Locate the cell with the specified text and output its [x, y] center coordinate. 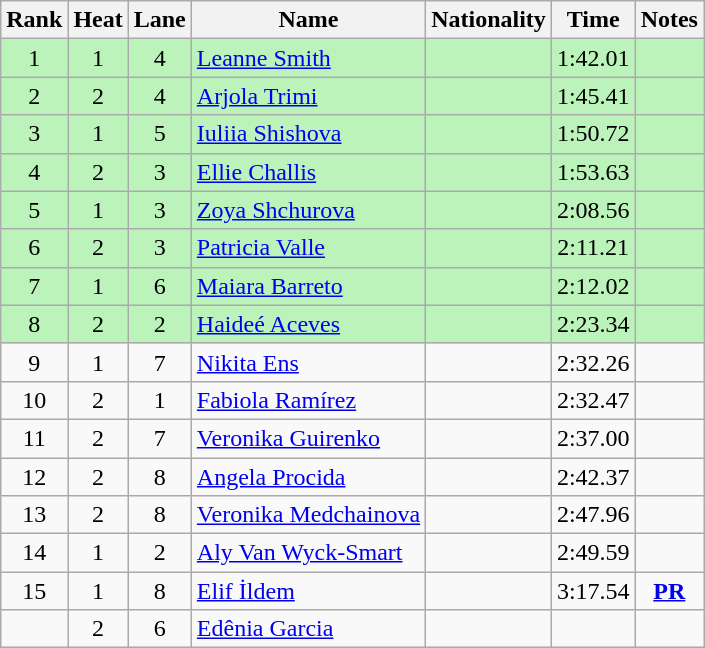
Edênia Garcia [308, 629]
2:42.37 [593, 477]
Time [593, 20]
Maiara Barreto [308, 286]
2:11.21 [593, 248]
Rank [34, 20]
Nikita Ens [308, 362]
2:49.59 [593, 553]
Veronika Guirenko [308, 438]
15 [34, 591]
Angela Procida [308, 477]
1:42.01 [593, 58]
Leanne Smith [308, 58]
Elif İldem [308, 591]
Fabiola Ramírez [308, 400]
12 [34, 477]
1:45.41 [593, 96]
PR [669, 591]
10 [34, 400]
Name [308, 20]
Veronika Medchainova [308, 515]
Haideé Aceves [308, 324]
Ellie Challis [308, 172]
Heat [98, 20]
2:32.47 [593, 400]
Aly Van Wyck-Smart [308, 553]
2:47.96 [593, 515]
9 [34, 362]
2:08.56 [593, 210]
Notes [669, 20]
13 [34, 515]
14 [34, 553]
Zoya Shchurova [308, 210]
Lane [160, 20]
Iuliia Shishova [308, 134]
Patricia Valle [308, 248]
3:17.54 [593, 591]
11 [34, 438]
Nationality [489, 20]
Arjola Trimi [308, 96]
1:53.63 [593, 172]
1:50.72 [593, 134]
2:37.00 [593, 438]
2:32.26 [593, 362]
2:23.34 [593, 324]
2:12.02 [593, 286]
